Return the [x, y] coordinate for the center point of the cell that contains the specified text.  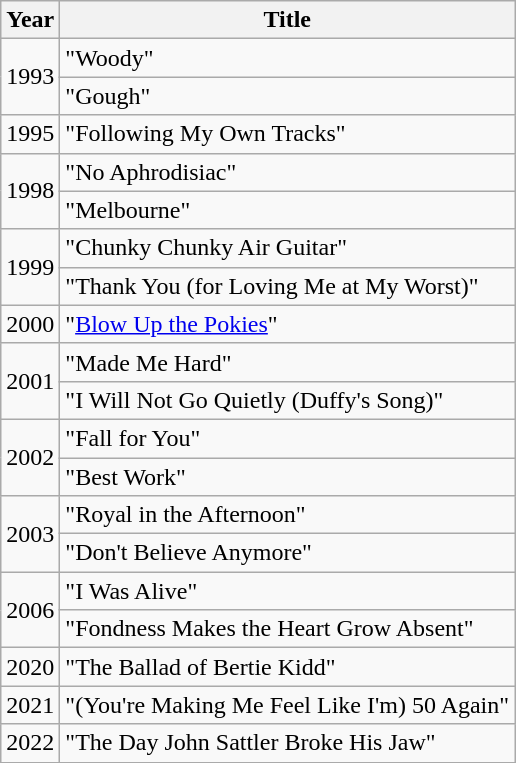
"Chunky Chunky Air Guitar" [288, 248]
"Gough" [288, 96]
"Fall for You" [288, 438]
1995 [30, 134]
"Royal in the Afternoon" [288, 515]
"I Will Not Go Quietly (Duffy's Song)" [288, 400]
"Woody" [288, 58]
2006 [30, 610]
2002 [30, 457]
"Made Me Hard" [288, 362]
2001 [30, 381]
"Thank You (for Loving Me at My Worst)" [288, 286]
"Melbourne" [288, 210]
1993 [30, 77]
2022 [30, 743]
2020 [30, 667]
1998 [30, 191]
"Following My Own Tracks" [288, 134]
2000 [30, 324]
"Fondness Makes the Heart Grow Absent" [288, 629]
"(You're Making Me Feel Like I'm) 50 Again" [288, 705]
"The Ballad of Bertie Kidd" [288, 667]
"Blow Up the Pokies" [288, 324]
2003 [30, 534]
"The Day John Sattler Broke His Jaw" [288, 743]
2021 [30, 705]
"No Aphrodisiac" [288, 172]
Title [288, 20]
"I Was Alive" [288, 591]
1999 [30, 267]
"Don't Believe Anymore" [288, 553]
"Best Work" [288, 477]
Year [30, 20]
